Output the (X, Y) coordinate of the center of the cell containing the given text.  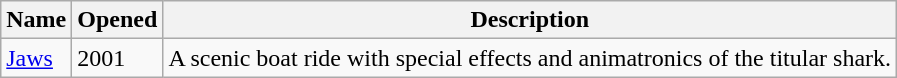
Name (36, 20)
Opened (118, 20)
Jaws (36, 58)
A scenic boat ride with special effects and animatronics of the titular shark. (530, 58)
2001 (118, 58)
Description (530, 20)
